Identify which cell holds the provided text, then report its [x, y] central coordinate. 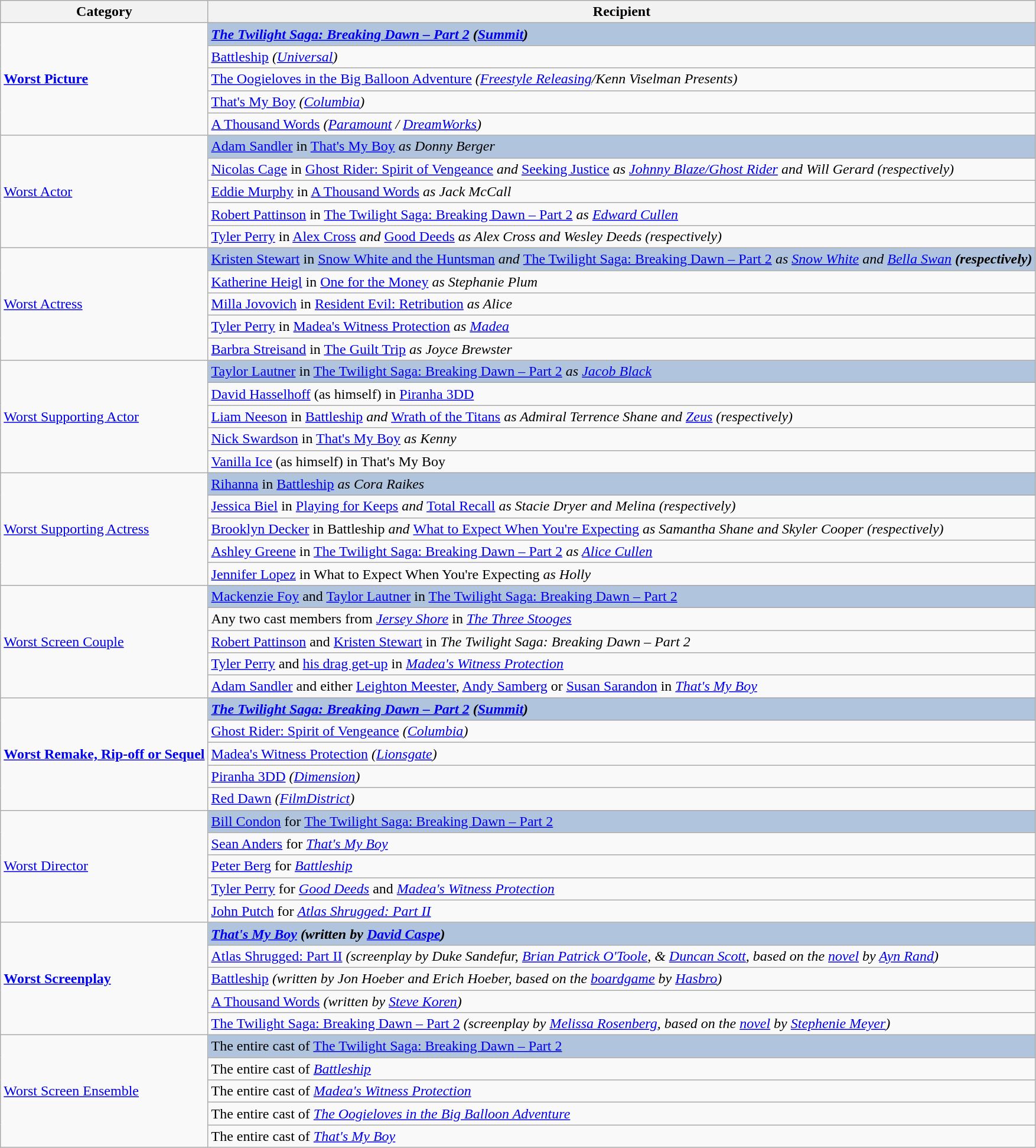
Mackenzie Foy and Taylor Lautner in The Twilight Saga: Breaking Dawn – Part 2 [621, 596]
Worst Screen Couple [104, 641]
Brooklyn Decker in Battleship and What to Expect When You're Expecting as Samantha Shane and Skyler Cooper (respectively) [621, 529]
The entire cast of The Twilight Saga: Breaking Dawn – Part 2 [621, 1046]
Worst Supporting Actor [104, 417]
Robert Pattinson in The Twilight Saga: Breaking Dawn – Part 2 as Edward Cullen [621, 214]
Madea's Witness Protection (Lionsgate) [621, 754]
Jennifer Lopez in What to Expect When You're Expecting as Holly [621, 574]
Worst Screen Ensemble [104, 1091]
Atlas Shrugged: Part II (screenplay by Duke Sandefur, Brian Patrick O'Toole, & Duncan Scott, based on the novel by Ayn Rand) [621, 956]
Liam Neeson in Battleship and Wrath of the Titans as Admiral Terrence Shane and Zeus (respectively) [621, 417]
Worst Actress [104, 304]
Vanilla Ice (as himself) in That's My Boy [621, 461]
Peter Berg for Battleship [621, 866]
Ghost Rider: Spirit of Vengeance (Columbia) [621, 731]
A Thousand Words (written by Steve Koren) [621, 1001]
David Hasselhoff (as himself) in Piranha 3DD [621, 394]
Tyler Perry in Madea's Witness Protection as Madea [621, 327]
Worst Actor [104, 191]
A Thousand Words (Paramount / DreamWorks) [621, 124]
The Twilight Saga: Breaking Dawn – Part 2 (screenplay by Melissa Rosenberg, based on the novel by Stephenie Meyer) [621, 1024]
Rihanna in Battleship as Cora Raikes [621, 484]
Kristen Stewart in Snow White and the Huntsman and The Twilight Saga: Breaking Dawn – Part 2 as Snow White and Bella Swan (respectively) [621, 259]
Bill Condon for The Twilight Saga: Breaking Dawn – Part 2 [621, 821]
Tyler Perry in Alex Cross and Good Deeds as Alex Cross and Wesley Deeds (respectively) [621, 236]
John Putch for Atlas Shrugged: Part II [621, 911]
Any two cast members from Jersey Shore in The Three Stooges [621, 619]
The entire cast of Battleship [621, 1069]
Ashley Greene in The Twilight Saga: Breaking Dawn – Part 2 as Alice Cullen [621, 551]
Nick Swardson in That's My Boy as Kenny [621, 439]
The entire cast of That's My Boy [621, 1136]
The entire cast of Madea's Witness Protection [621, 1091]
Tyler Perry for Good Deeds and Madea's Witness Protection [621, 889]
Worst Remake, Rip-off or Sequel [104, 754]
Taylor Lautner in The Twilight Saga: Breaking Dawn – Part 2 as Jacob Black [621, 372]
Nicolas Cage in Ghost Rider: Spirit of Vengeance and Seeking Justice as Johnny Blaze/Ghost Rider and Will Gerard (respectively) [621, 169]
Red Dawn (FilmDistrict) [621, 799]
Barbra Streisand in The Guilt Trip as Joyce Brewster [621, 349]
The entire cast of The Oogieloves in the Big Balloon Adventure [621, 1114]
Battleship (written by Jon Hoeber and Erich Hoeber, based on the boardgame by Hasbro) [621, 978]
Milla Jovovich in Resident Evil: Retribution as Alice [621, 304]
Adam Sandler and either Leighton Meester, Andy Samberg or Susan Sarandon in That's My Boy [621, 687]
Recipient [621, 12]
Katherine Heigl in One for the Money as Stephanie Plum [621, 282]
That's My Boy (Columbia) [621, 102]
Battleship (Universal) [621, 57]
Adam Sandler in That's My Boy as Donny Berger [621, 147]
Category [104, 12]
That's My Boy (written by David Caspe) [621, 934]
Jessica Biel in Playing for Keeps and Total Recall as Stacie Dryer and Melina (respectively) [621, 506]
Worst Picture [104, 79]
Worst Director [104, 866]
Robert Pattinson and Kristen Stewart in The Twilight Saga: Breaking Dawn – Part 2 [621, 641]
Tyler Perry and his drag get-up in Madea's Witness Protection [621, 664]
Worst Supporting Actress [104, 529]
The Oogieloves in the Big Balloon Adventure (Freestyle Releasing/Kenn Viselman Presents) [621, 79]
Piranha 3DD (Dimension) [621, 776]
Sean Anders for That's My Boy [621, 844]
Eddie Murphy in A Thousand Words as Jack McCall [621, 191]
Worst Screenplay [104, 978]
